Extract the [x, y] coordinate from the center of the cell holding the provided text.  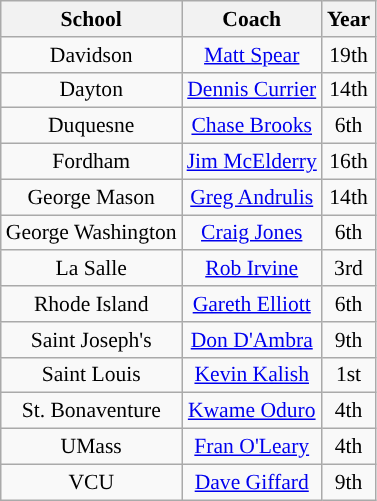
Craig Jones [252, 233]
Rhode Island [92, 304]
Year [348, 19]
Dennis Currier [252, 90]
School [92, 19]
Kevin Kalish [252, 375]
Matt Spear [252, 55]
Fordham [92, 162]
Davidson [92, 55]
16th [348, 162]
Greg Andrulis [252, 197]
George Washington [92, 233]
La Salle [92, 269]
Fran O'Leary [252, 447]
Coach [252, 19]
Gareth Elliott [252, 304]
VCU [92, 482]
Rob Irvine [252, 269]
Duquesne [92, 126]
Dayton [92, 90]
UMass [92, 447]
1st [348, 375]
Don D'Ambra [252, 340]
George Mason [92, 197]
Jim McElderry [252, 162]
Dave Giffard [252, 482]
St. Bonaventure [92, 411]
Saint Joseph's [92, 340]
3rd [348, 269]
Chase Brooks [252, 126]
Kwame Oduro [252, 411]
19th [348, 55]
Saint Louis [92, 375]
